Return the (X, Y) coordinate for the center point of the cell that contains the specified text.  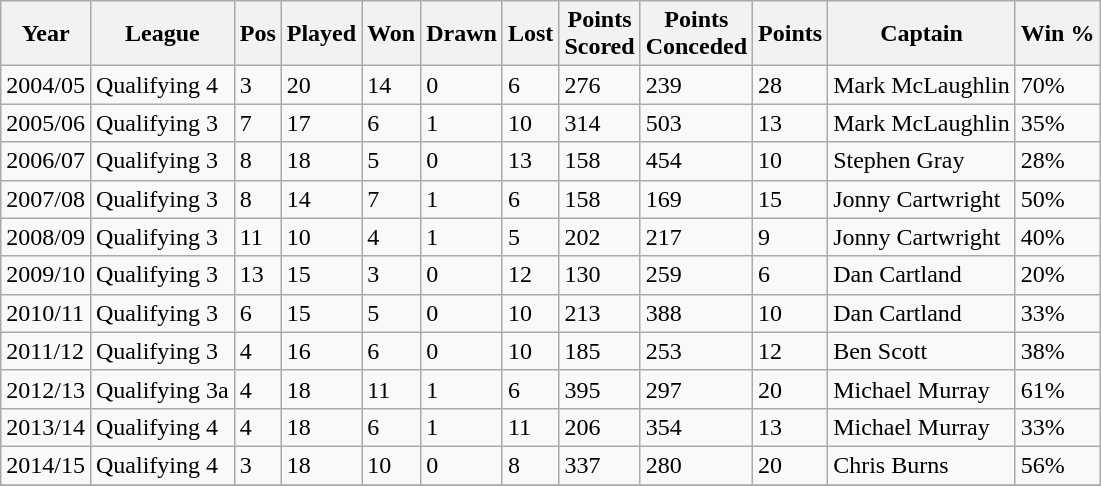
297 (696, 389)
503 (696, 123)
354 (696, 427)
395 (600, 389)
2012/13 (46, 389)
17 (321, 123)
2006/07 (46, 161)
253 (696, 351)
Points Conceded (696, 34)
276 (600, 85)
2014/15 (46, 465)
2005/06 (46, 123)
280 (696, 465)
259 (696, 275)
239 (696, 85)
217 (696, 237)
2011/12 (46, 351)
2013/14 (46, 427)
2008/09 (46, 237)
35% (1058, 123)
2009/10 (46, 275)
50% (1058, 199)
Drawn (462, 34)
Pos (258, 34)
388 (696, 313)
Chris Burns (922, 465)
Qualifying 3a (162, 389)
20% (1058, 275)
Win % (1058, 34)
454 (696, 161)
28 (790, 85)
130 (600, 275)
Played (321, 34)
Points Scored (600, 34)
61% (1058, 389)
185 (600, 351)
Captain (922, 34)
Points (790, 34)
Lost (530, 34)
Ben Scott (922, 351)
League (162, 34)
Year (46, 34)
40% (1058, 237)
206 (600, 427)
9 (790, 237)
2010/11 (46, 313)
28% (1058, 161)
202 (600, 237)
Stephen Gray (922, 161)
169 (696, 199)
337 (600, 465)
70% (1058, 85)
314 (600, 123)
2007/08 (46, 199)
Won (392, 34)
38% (1058, 351)
16 (321, 351)
56% (1058, 465)
2004/05 (46, 85)
213 (600, 313)
